From the cell containing the given text, extract its center point as [X, Y] coordinate. 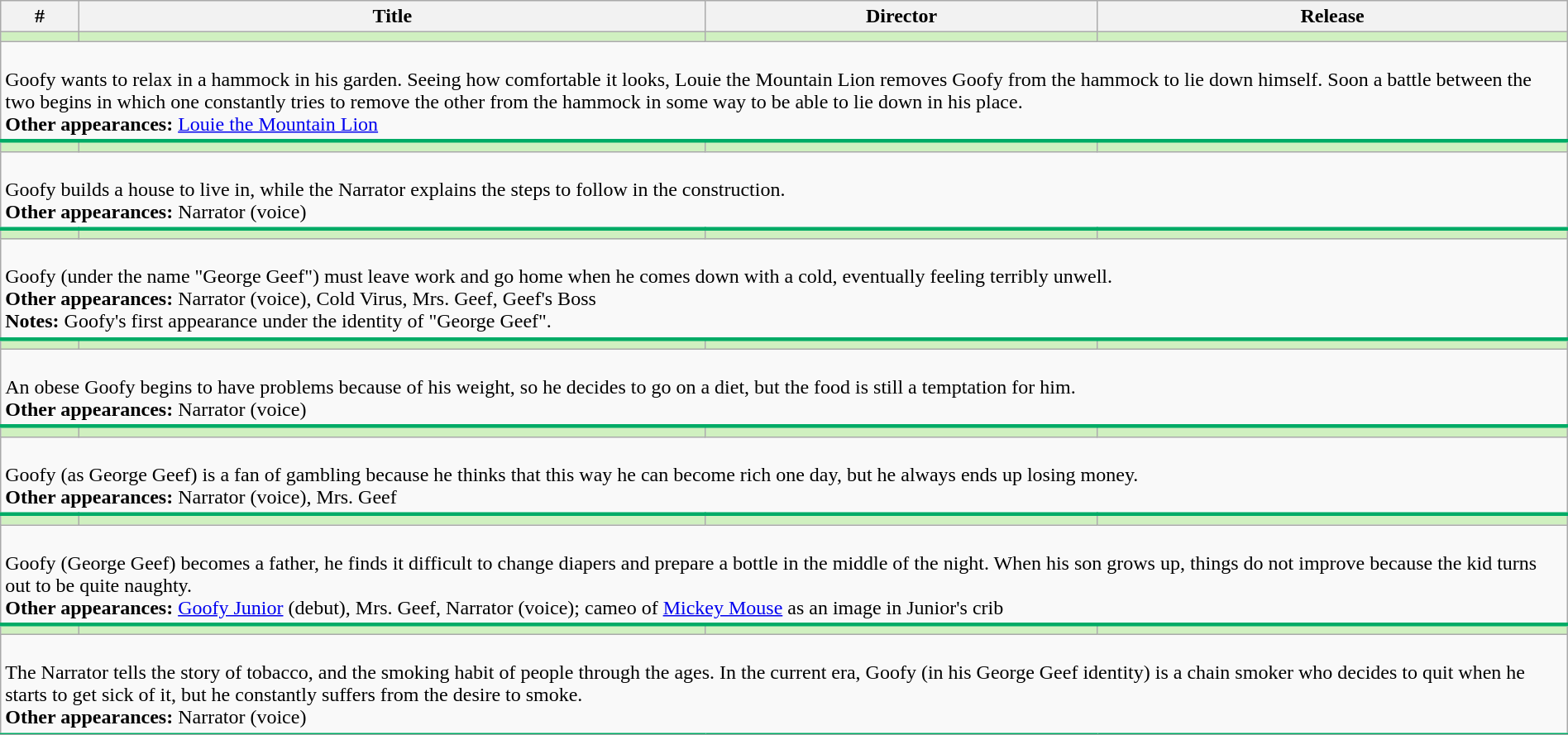
# [40, 17]
Title [392, 17]
Goofy builds a house to live in, while the Narrator explains the steps to follow in the construction.Other appearances: Narrator (voice) [784, 190]
Director [901, 17]
Release [1332, 17]
